Pinpoint the cell where the given text exists, returning its [X, Y] midpoint coordinate. 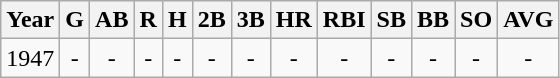
2B [212, 20]
1947 [30, 58]
AVG [528, 20]
HR [294, 20]
Year [30, 20]
RBI [344, 20]
SO [476, 20]
3B [250, 20]
R [148, 20]
G [75, 20]
AB [112, 20]
SB [391, 20]
BB [432, 20]
H [177, 20]
